From the cell containing the given text, extract its center point as [x, y] coordinate. 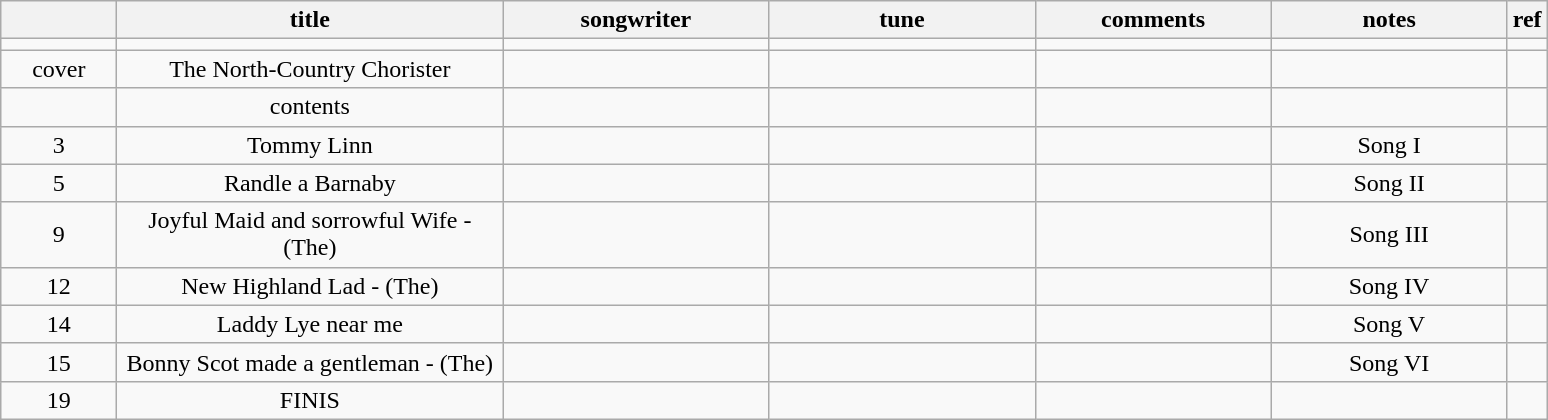
Laddy Lye near me [310, 324]
cover [59, 69]
comments [1153, 20]
12 [59, 286]
notes [1389, 20]
Bonny Scot made a gentleman - (The) [310, 362]
Song IV [1389, 286]
The North-Country Chorister [310, 69]
9 [59, 234]
Song II [1389, 183]
Song I [1389, 145]
title [310, 20]
Song VI [1389, 362]
songwriter [636, 20]
New Highland Lad - (The) [310, 286]
15 [59, 362]
ref [1527, 20]
3 [59, 145]
14 [59, 324]
Randle a Barnaby [310, 183]
Tommy Linn [310, 145]
contents [310, 107]
Song III [1389, 234]
5 [59, 183]
FINIS [310, 400]
Joyful Maid and sorrowful Wife - (The) [310, 234]
tune [902, 20]
Song V [1389, 324]
19 [59, 400]
